Search for the cell housing the specified text and yield its [X, Y] center coordinate. 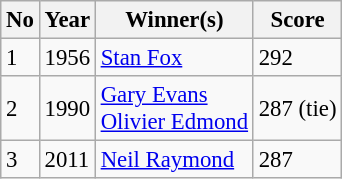
2011 [67, 160]
287 [297, 160]
Gary Evans Olivier Edmond [174, 108]
Score [297, 20]
No [20, 20]
1 [20, 58]
Winner(s) [174, 20]
292 [297, 58]
Neil Raymond [174, 160]
Stan Fox [174, 58]
2 [20, 108]
287 (tie) [297, 108]
1956 [67, 58]
Year [67, 20]
3 [20, 160]
1990 [67, 108]
